Provide the (x, y) coordinate of the cell's center where the given text is located.  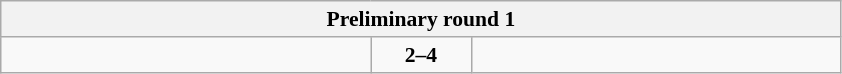
2–4 (421, 55)
Preliminary round 1 (421, 19)
